Determine the [x, y] coordinate at the center of the cell enclosing the given text.  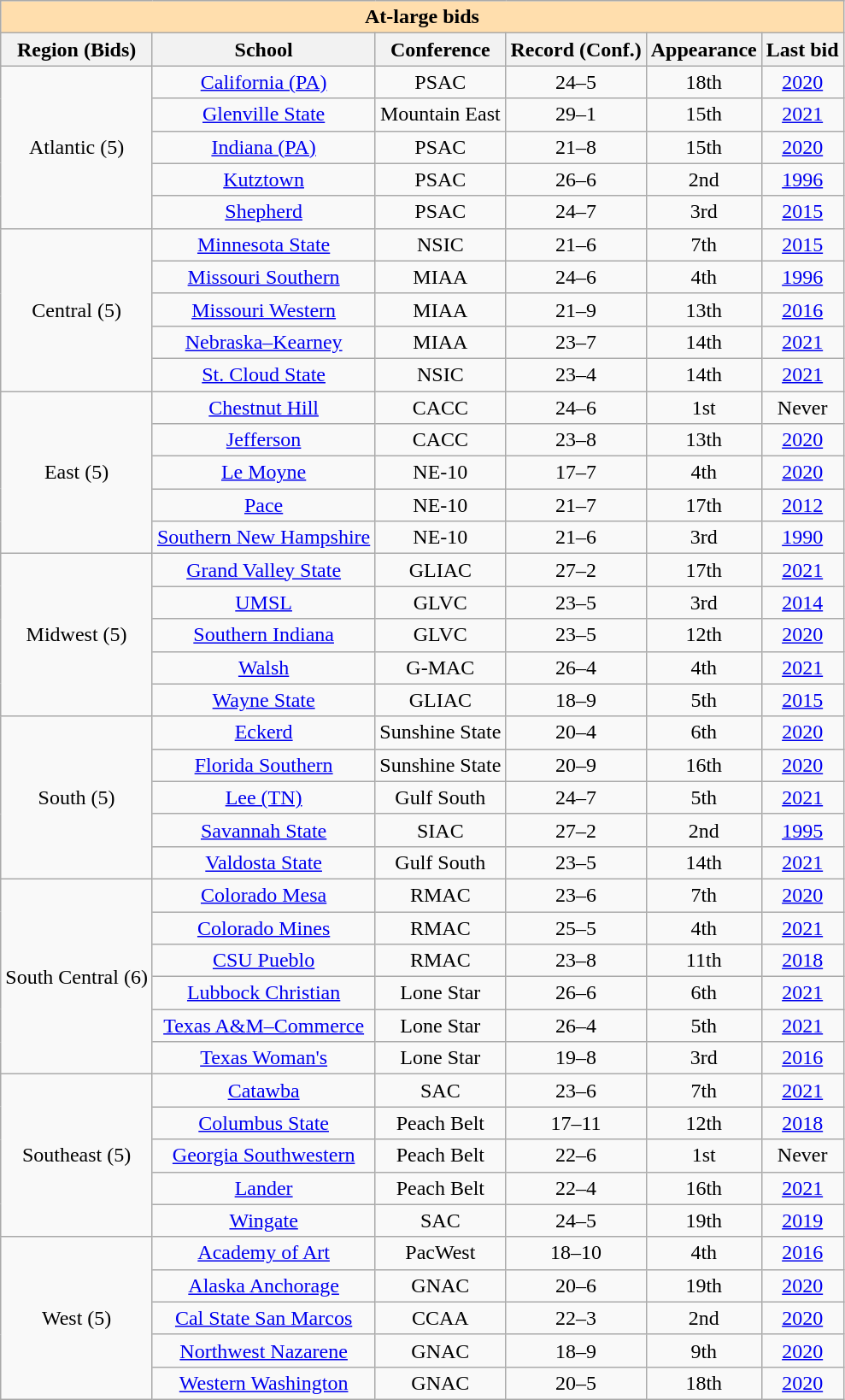
Indiana (PA) [263, 147]
20–6 [576, 1285]
19–8 [576, 1058]
West (5) [77, 1318]
Atlantic (5) [77, 147]
Glenville State [263, 115]
Chestnut Hill [263, 408]
23–7 [576, 342]
Missouri Southern [263, 277]
23–4 [576, 374]
Valdosta State [263, 862]
At-large bids [422, 17]
Wingate [263, 1221]
Texas A&M–Commerce [263, 1026]
Missouri Western [263, 309]
20–4 [576, 732]
Alaska Anchorage [263, 1285]
17–11 [576, 1123]
Columbus State [263, 1123]
Savannah State [263, 830]
Southern Indiana [263, 635]
1995 [802, 830]
UMSL [263, 603]
Nebraska–Kearney [263, 342]
SIAC [441, 830]
21–8 [576, 147]
Midwest (5) [77, 635]
20–9 [576, 765]
9th [704, 1350]
Wayne State [263, 700]
11th [704, 961]
Texas Woman's [263, 1058]
29–1 [576, 115]
21–7 [576, 505]
Florida Southern [263, 765]
2012 [802, 505]
Colorado Mines [263, 927]
Last bid [802, 50]
South (5) [77, 797]
Shepherd [263, 212]
22–6 [576, 1156]
Northwest Nazarene [263, 1350]
Central (5) [77, 309]
22–3 [576, 1318]
California (PA) [263, 82]
Grand Valley State [263, 570]
Walsh [263, 668]
22–4 [576, 1188]
Western Washington [263, 1383]
Pace [263, 505]
Kutztown [263, 179]
Lander [263, 1188]
2019 [802, 1221]
Georgia Southwestern [263, 1156]
CCAA [441, 1318]
Record (Conf.) [576, 50]
1990 [802, 538]
Lee (TN) [263, 797]
G-MAC [441, 668]
Catawba [263, 1091]
PacWest [441, 1253]
School [263, 50]
18–10 [576, 1253]
Lubbock Christian [263, 993]
Colorado Mesa [263, 895]
Southeast (5) [77, 1156]
Academy of Art [263, 1253]
Region (Bids) [77, 50]
Jefferson [263, 440]
South Central (6) [77, 976]
2014 [802, 603]
17–7 [576, 473]
21–9 [576, 309]
20–5 [576, 1383]
Mountain East [441, 115]
CSU Pueblo [263, 961]
Southern New Hampshire [263, 538]
Appearance [704, 50]
Eckerd [263, 732]
Le Moyne [263, 473]
East (5) [77, 473]
Cal State San Marcos [263, 1318]
Minnesota State [263, 244]
Conference [441, 50]
St. Cloud State [263, 374]
25–5 [576, 927]
